Identify which cell holds the provided text, then report its (x, y) central coordinate. 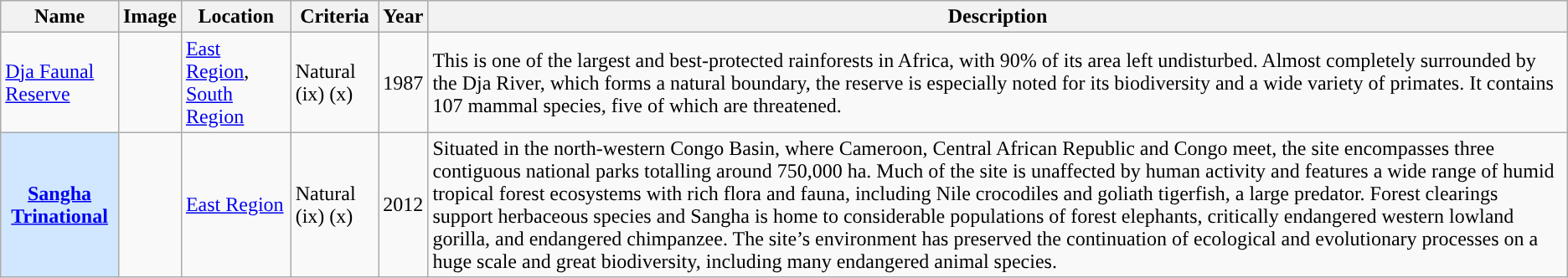
2012 (404, 204)
Description (998, 17)
1987 (404, 82)
Year (404, 17)
Name (60, 17)
Sangha Trinational (60, 204)
Image (149, 17)
East Region (236, 204)
Dja Faunal Reserve (60, 82)
Criteria (335, 17)
East Region, South Region (236, 82)
Location (236, 17)
